Provide the (x, y) coordinate of the cell's center where the given text is located.  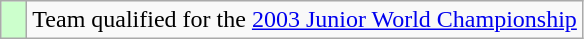
Team qualified for the 2003 Junior World Championship (305, 20)
